Return the [x, y] coordinate for the center point of the cell that contains the specified text.  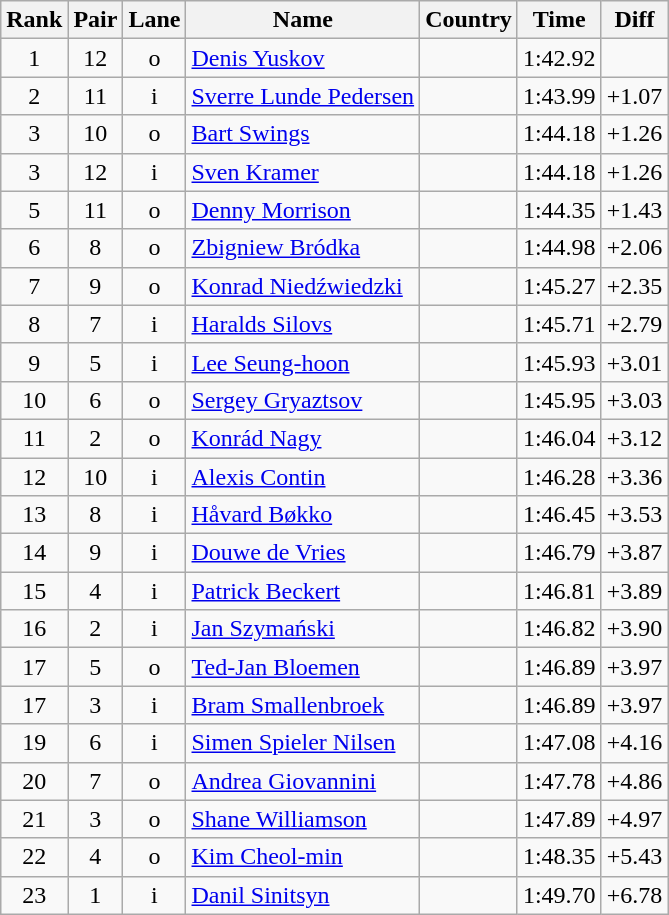
1:46.82 [559, 629]
+4.97 [634, 819]
Diff [634, 20]
1:46.81 [559, 591]
1:46.28 [559, 477]
Lee Seung-hoon [303, 362]
Jan Szymański [303, 629]
14 [34, 553]
+3.87 [634, 553]
Danil Sinitsyn [303, 895]
Lane [154, 20]
Sverre Lunde Pedersen [303, 96]
+2.06 [634, 248]
+6.78 [634, 895]
1:44.35 [559, 210]
Denny Morrison [303, 210]
1:49.70 [559, 895]
20 [34, 781]
Kim Cheol-min [303, 857]
+3.89 [634, 591]
23 [34, 895]
+3.90 [634, 629]
Pair [96, 20]
Bram Smallenbroek [303, 705]
Ted-Jan Bloemen [303, 667]
Bart Swings [303, 134]
+3.53 [634, 515]
Andrea Giovannini [303, 781]
+3.12 [634, 438]
Denis Yuskov [303, 58]
Sven Kramer [303, 172]
+3.36 [634, 477]
Country [469, 20]
1:48.35 [559, 857]
1:45.95 [559, 400]
1:45.93 [559, 362]
19 [34, 743]
Simen Spieler Nilsen [303, 743]
Douwe de Vries [303, 553]
1:47.08 [559, 743]
1:43.99 [559, 96]
Sergey Gryaztsov [303, 400]
22 [34, 857]
+2.79 [634, 324]
Konrád Nagy [303, 438]
1:44.98 [559, 248]
Patrick Beckert [303, 591]
1:47.78 [559, 781]
+5.43 [634, 857]
13 [34, 515]
+4.86 [634, 781]
1:46.04 [559, 438]
15 [34, 591]
1:47.89 [559, 819]
Zbigniew Bródka [303, 248]
Alexis Contin [303, 477]
Name [303, 20]
1:46.79 [559, 553]
+3.01 [634, 362]
Rank [34, 20]
Håvard Bøkko [303, 515]
+1.43 [634, 210]
1:45.27 [559, 286]
Konrad Niedźwiedzki [303, 286]
Time [559, 20]
16 [34, 629]
+4.16 [634, 743]
Haralds Silovs [303, 324]
+3.03 [634, 400]
21 [34, 819]
1:45.71 [559, 324]
Shane Williamson [303, 819]
1:46.45 [559, 515]
+1.07 [634, 96]
1:42.92 [559, 58]
+2.35 [634, 286]
